Locate the cell with the specified text and output its [x, y] center coordinate. 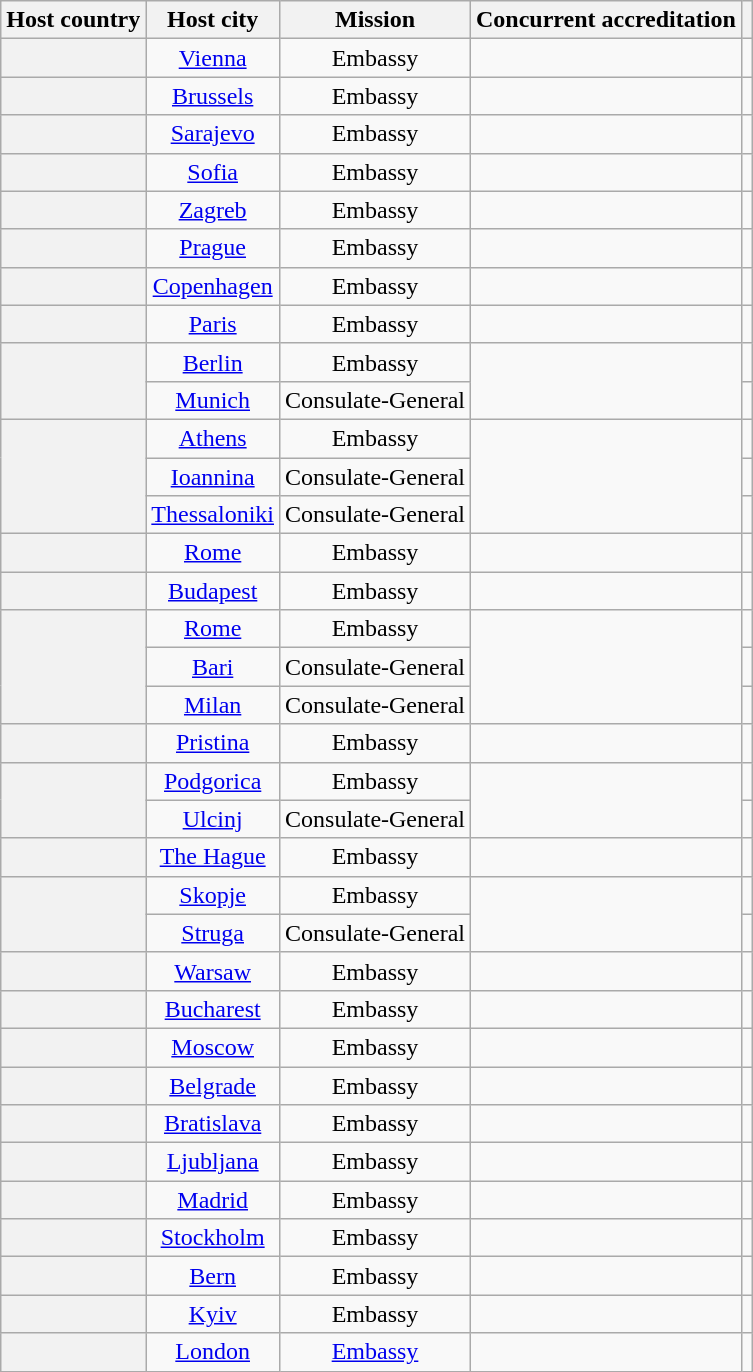
Pristina [213, 743]
Host country [74, 20]
Paris [213, 324]
Bratislava [213, 1124]
Belgrade [213, 1085]
Sofia [213, 172]
Bern [213, 1276]
Athens [213, 438]
Host city [213, 20]
Podgorica [213, 781]
Budapest [213, 591]
Ioannina [213, 477]
Prague [213, 248]
Kyiv [213, 1314]
Milan [213, 705]
Vienna [213, 58]
Skopje [213, 895]
Struga [213, 933]
Madrid [213, 1200]
Concurrent accreditation [606, 20]
Copenhagen [213, 286]
Brussels [213, 96]
London [213, 1352]
Moscow [213, 1047]
Berlin [213, 362]
Munich [213, 400]
Mission [376, 20]
Ljubljana [213, 1162]
Warsaw [213, 971]
Sarajevo [213, 134]
Thessaloniki [213, 515]
Zagreb [213, 210]
Stockholm [213, 1238]
The Hague [213, 857]
Bari [213, 667]
Ulcinj [213, 819]
Bucharest [213, 1009]
